Return [x, y] of the center of cell containing provided text 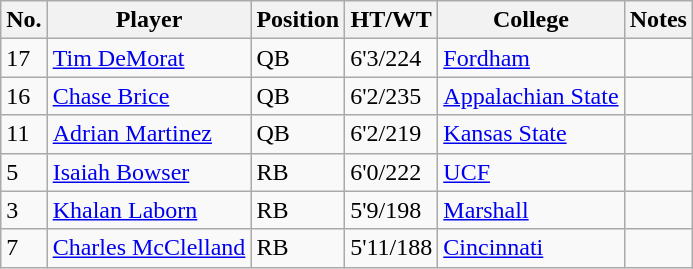
17 [24, 58]
6'3/224 [392, 58]
6'0/222 [392, 172]
Chase Brice [149, 96]
6'2/219 [392, 134]
16 [24, 96]
5'11/188 [392, 248]
Position [298, 20]
Notes [658, 20]
11 [24, 134]
UCF [531, 172]
Tim DeMorat [149, 58]
Player [149, 20]
5 [24, 172]
7 [24, 248]
Appalachian State [531, 96]
Khalan Laborn [149, 210]
Isaiah Bowser [149, 172]
Charles McClelland [149, 248]
HT/WT [392, 20]
5'9/198 [392, 210]
Kansas State [531, 134]
Adrian Martinez [149, 134]
No. [24, 20]
Cincinnati [531, 248]
6'2/235 [392, 96]
Marshall [531, 210]
3 [24, 210]
College [531, 20]
Fordham [531, 58]
